Output the (X, Y) coordinate of the center of the cell containing the given text.  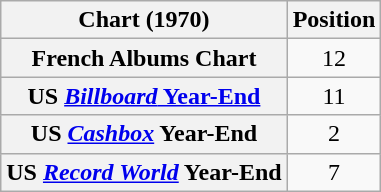
US Record World Year-End (144, 172)
US Cashbox Year-End (144, 134)
Position (334, 20)
11 (334, 96)
7 (334, 172)
US Billboard Year-End (144, 96)
12 (334, 58)
2 (334, 134)
Chart (1970) (144, 20)
French Albums Chart (144, 58)
